Extract the (x, y) coordinate from the center of the cell holding the provided text.  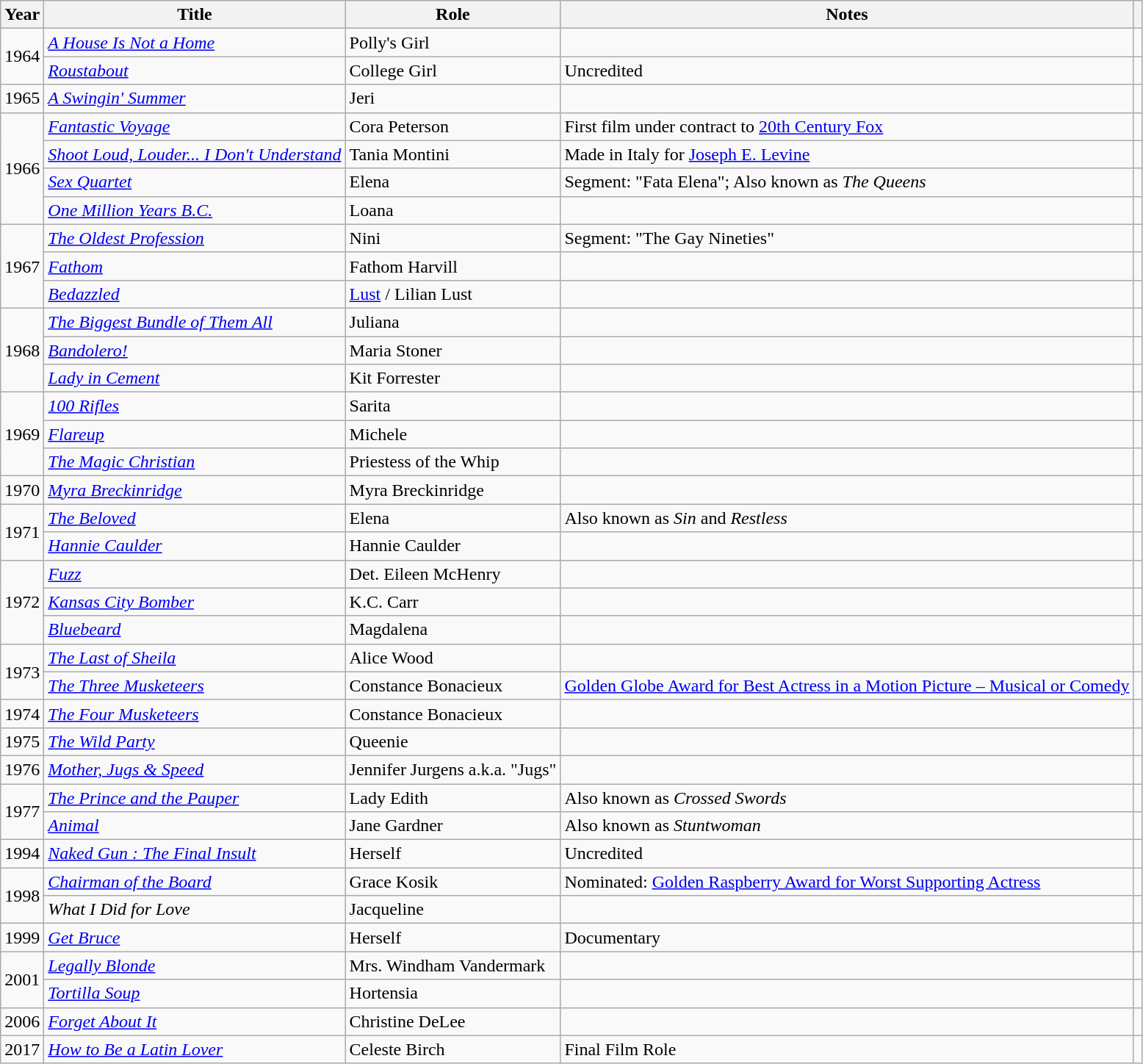
Also known as Stuntwoman (847, 826)
Segment: "The Gay Nineties" (847, 238)
1975 (22, 741)
2001 (22, 979)
Kit Forrester (452, 378)
Celeste Birch (452, 1049)
Documentary (847, 938)
1966 (22, 168)
Lady Edith (452, 797)
100 Rifles (195, 406)
1976 (22, 769)
K.C. Carr (452, 602)
Lust / Lilian Lust (452, 294)
Chairman of the Board (195, 882)
Jennifer Jurgens a.k.a. "Jugs" (452, 769)
The Magic Christian (195, 462)
1977 (22, 811)
Flareup (195, 434)
Kansas City Bomber (195, 602)
1964 (22, 57)
Mother, Jugs & Speed (195, 769)
Bandolero! (195, 351)
2017 (22, 1049)
Sex Quartet (195, 182)
Mrs. Windham Vandermark (452, 966)
Nominated: Golden Raspberry Award for Worst Supporting Actress (847, 882)
Queenie (452, 741)
Magdalena (452, 630)
What I Did for Love (195, 910)
Michele (452, 434)
Year (22, 15)
Alice Wood (452, 658)
Det. Eileen McHenry (452, 574)
Jacqueline (452, 910)
1998 (22, 896)
Bedazzled (195, 294)
Final Film Role (847, 1049)
Priestess of the Whip (452, 462)
Juliana (452, 322)
1968 (22, 350)
Tortilla Soup (195, 993)
Made in Italy for Joseph E. Levine (847, 154)
Sarita (452, 406)
1965 (22, 98)
Polly's Girl (452, 43)
The Three Musketeers (195, 686)
1994 (22, 854)
Christine DeLee (452, 1021)
Forget About It (195, 1021)
Fathom Harvill (452, 266)
1967 (22, 266)
Fathom (195, 266)
2006 (22, 1021)
Also known as Crossed Swords (847, 797)
Jeri (452, 98)
1971 (22, 532)
First film under contract to 20th Century Fox (847, 126)
1970 (22, 490)
Maria Stoner (452, 351)
The Wild Party (195, 741)
1973 (22, 672)
Role (452, 15)
1999 (22, 938)
How to Be a Latin Lover (195, 1049)
Legally Blonde (195, 966)
The Four Musketeers (195, 713)
Segment: "Fata Elena"; Also known as The Queens (847, 182)
College Girl (452, 71)
Grace Kosik (452, 882)
A Swingin' Summer (195, 98)
The Oldest Profession (195, 238)
Lady in Cement (195, 378)
Fuzz (195, 574)
Golden Globe Award for Best Actress in a Motion Picture – Musical or Comedy (847, 686)
A House Is Not a Home (195, 43)
1972 (22, 602)
Cora Peterson (452, 126)
1974 (22, 713)
Fantastic Voyage (195, 126)
Nini (452, 238)
Tania Montini (452, 154)
Hortensia (452, 993)
Bluebeard (195, 630)
Shoot Loud, Louder... I Don't Understand (195, 154)
The Last of Sheila (195, 658)
Animal (195, 826)
Naked Gun : The Final Insult (195, 854)
The Biggest Bundle of Them All (195, 322)
Also known as Sin and Restless (847, 518)
Loana (452, 210)
One Million Years B.C. (195, 210)
Roustabout (195, 71)
Jane Gardner (452, 826)
1969 (22, 434)
Notes (847, 15)
Get Bruce (195, 938)
Title (195, 15)
The Beloved (195, 518)
The Prince and the Pauper (195, 797)
